Return the (x, y) coordinate for the center point of the cell that contains the specified text.  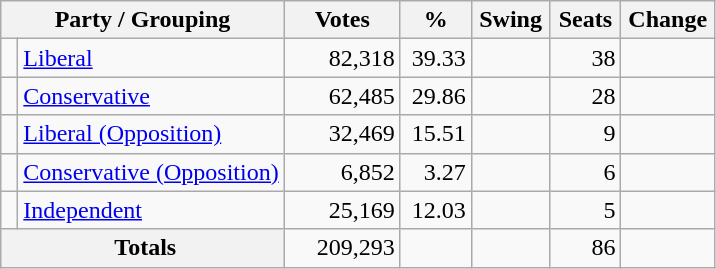
209,293 (342, 248)
Liberal (151, 58)
Conservative (Opposition) (151, 172)
39.33 (436, 58)
86 (586, 248)
25,169 (342, 210)
12.03 (436, 210)
9 (586, 134)
Liberal (Opposition) (151, 134)
6 (586, 172)
Totals (142, 248)
Votes (342, 20)
Party / Grouping (142, 20)
Seats (586, 20)
3.27 (436, 172)
29.86 (436, 96)
15.51 (436, 134)
6,852 (342, 172)
Change (668, 20)
5 (586, 210)
Conservative (151, 96)
28 (586, 96)
62,485 (342, 96)
Swing (510, 20)
Independent (151, 210)
32,469 (342, 134)
82,318 (342, 58)
% (436, 20)
38 (586, 58)
